Detect which cell encompasses the target text, then output its [X, Y] center coordinate. 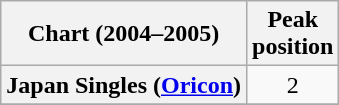
2 [293, 85]
Chart (2004–2005) [124, 34]
Japan Singles (Oricon) [124, 85]
Peakposition [293, 34]
